For the text-containing cell, return its midpoint in [X, Y] coordinate format. 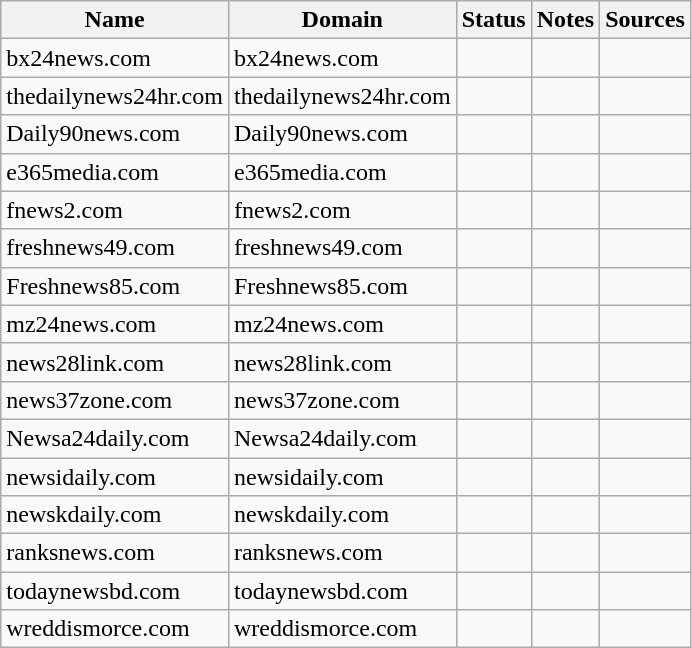
Domain [342, 20]
Name [115, 20]
Sources [646, 20]
Notes [565, 20]
Status [494, 20]
